Locate the cell with the specified text and output its [x, y] center coordinate. 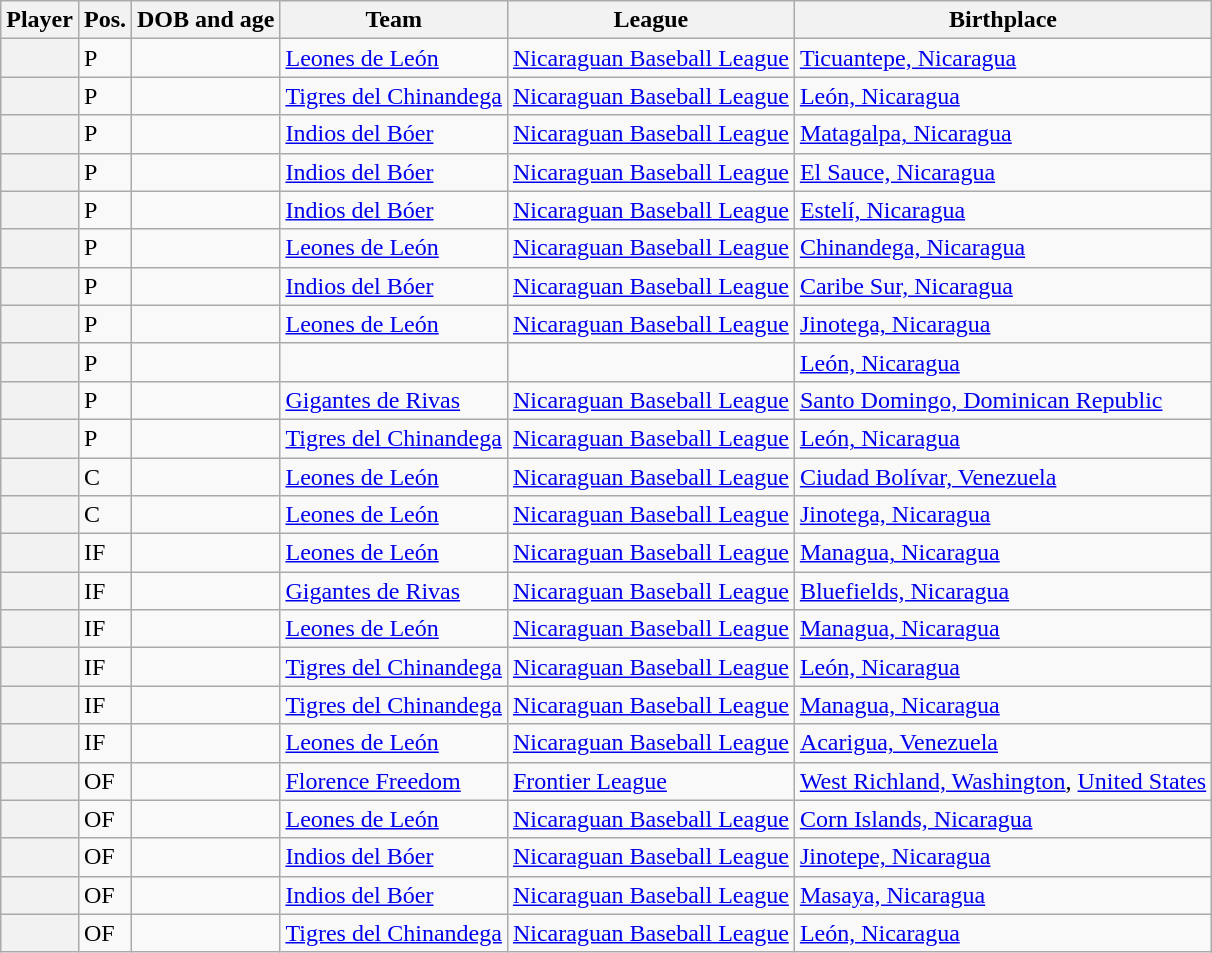
Acarigua, Venezuela [1002, 743]
Player [40, 20]
Bluefields, Nicaragua [1002, 591]
Frontier League [650, 781]
West Richland, Washington, United States [1002, 781]
Pos. [104, 20]
El Sauce, Nicaragua [1002, 172]
Estelí, Nicaragua [1002, 210]
Birthplace [1002, 20]
Corn Islands, Nicaragua [1002, 819]
Jinotepe, Nicaragua [1002, 857]
League [650, 20]
Matagalpa, Nicaragua [1002, 134]
Caribe Sur, Nicaragua [1002, 286]
Masaya, Nicaragua [1002, 895]
Ciudad Bolívar, Venezuela [1002, 477]
Ticuantepe, Nicaragua [1002, 58]
DOB and age [206, 20]
Chinandega, Nicaragua [1002, 248]
Florence Freedom [394, 781]
Team [394, 20]
Santo Domingo, Dominican Republic [1002, 400]
